Determine the (X, Y) coordinate at the center of the cell enclosing the given text.  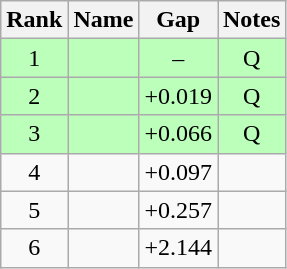
Name (104, 20)
6 (34, 248)
+0.097 (178, 172)
+0.257 (178, 210)
+0.066 (178, 134)
1 (34, 58)
Rank (34, 20)
5 (34, 210)
– (178, 58)
Notes (252, 20)
+2.144 (178, 248)
3 (34, 134)
2 (34, 96)
4 (34, 172)
Gap (178, 20)
+0.019 (178, 96)
